Pinpoint the cell where the given text exists, returning its [X, Y] midpoint coordinate. 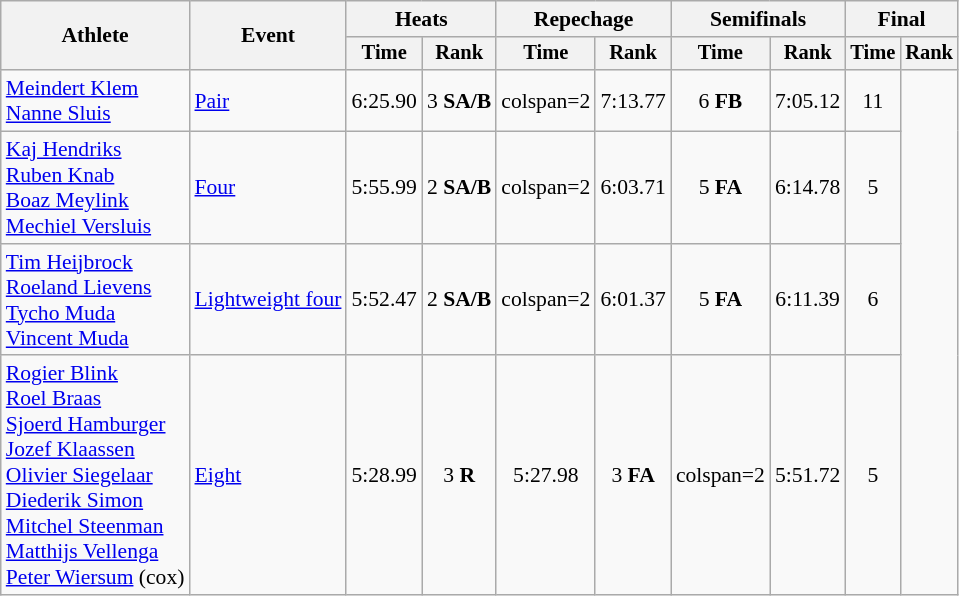
3 R [459, 476]
Rogier BlinkRoel BraasSjoerd HamburgerJozef KlaassenOlivier SiegelaarDiederik SimonMitchel SteenmanMatthijs VellengaPeter Wiersum (cox) [96, 476]
6:25.90 [384, 100]
11 [872, 100]
6:01.37 [632, 300]
5:28.99 [384, 476]
Eight [268, 476]
Final [901, 19]
Tim HeijbrockRoeland LievensTycho MudaVincent Muda [96, 300]
Semifinals [758, 19]
Pair [268, 100]
6 [872, 300]
6:14.78 [808, 188]
6:03.71 [632, 188]
7:05.12 [808, 100]
3 FA [632, 476]
Heats [421, 19]
Event [268, 36]
7:13.77 [632, 100]
Meindert KlemNanne Sluis [96, 100]
Repechage [584, 19]
Four [268, 188]
5:55.99 [384, 188]
6:11.39 [808, 300]
Kaj HendriksRuben KnabBoaz MeylinkMechiel Versluis [96, 188]
6 FB [720, 100]
3 SA/B [459, 100]
Lightweight four [268, 300]
5:52.47 [384, 300]
5:51.72 [808, 476]
Athlete [96, 36]
5:27.98 [546, 476]
